Return (x, y) of the center of cell containing provided text 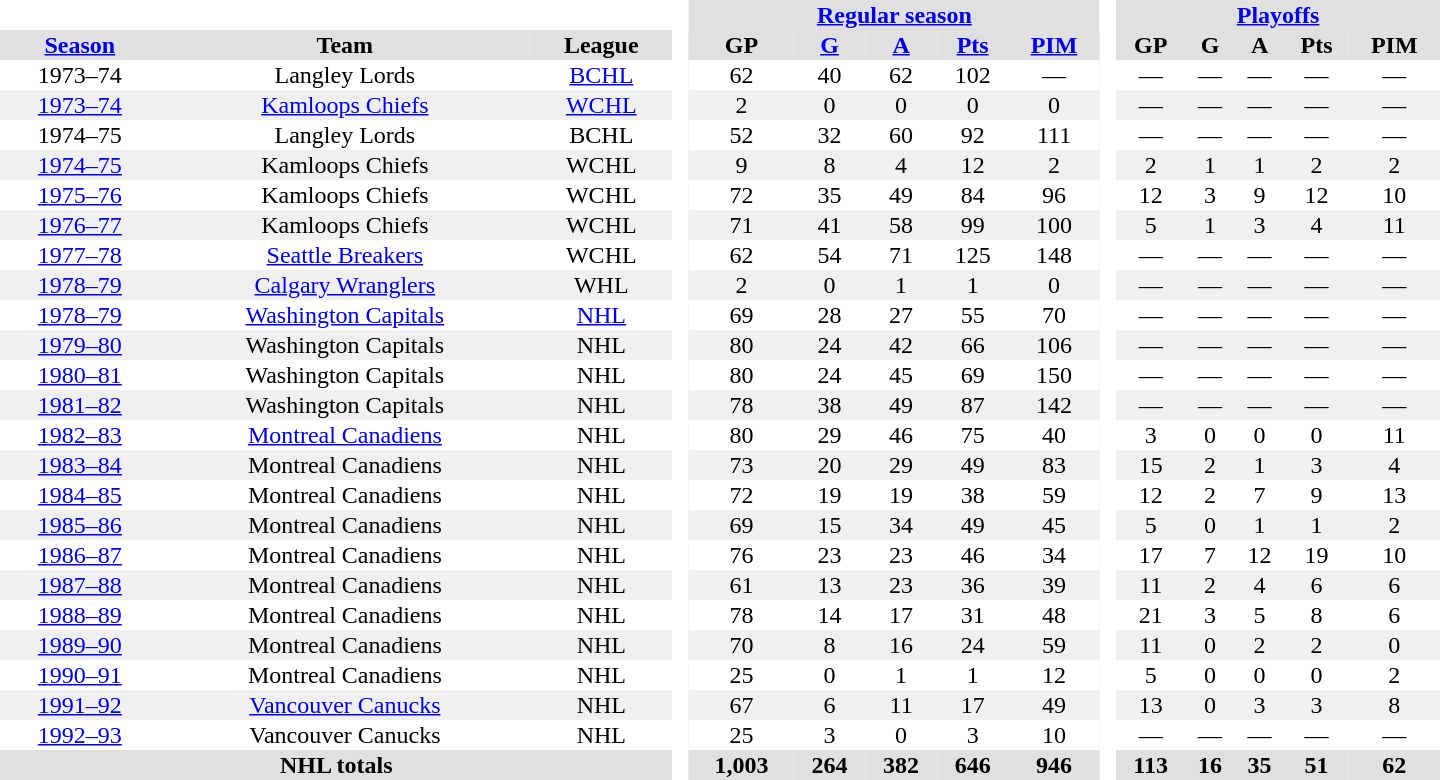
27 (901, 315)
1977–78 (80, 255)
87 (973, 405)
76 (742, 555)
Seattle Breakers (345, 255)
55 (973, 315)
NHL totals (336, 765)
1987–88 (80, 585)
84 (973, 195)
Season (80, 45)
106 (1054, 345)
148 (1054, 255)
32 (830, 135)
73 (742, 465)
99 (973, 225)
Regular season (894, 15)
1979–80 (80, 345)
1976–77 (80, 225)
31 (973, 615)
646 (973, 765)
52 (742, 135)
League (602, 45)
WHL (602, 285)
83 (1054, 465)
946 (1054, 765)
28 (830, 315)
Team (345, 45)
142 (1054, 405)
Calgary Wranglers (345, 285)
14 (830, 615)
1989–90 (80, 645)
51 (1316, 765)
67 (742, 705)
48 (1054, 615)
Playoffs (1278, 15)
1991–92 (80, 705)
92 (973, 135)
1981–82 (80, 405)
1,003 (742, 765)
1985–86 (80, 525)
1983–84 (80, 465)
1988–89 (80, 615)
1982–83 (80, 435)
39 (1054, 585)
75 (973, 435)
113 (1150, 765)
111 (1054, 135)
21 (1150, 615)
96 (1054, 195)
66 (973, 345)
54 (830, 255)
1990–91 (80, 675)
60 (901, 135)
102 (973, 75)
1992–93 (80, 735)
58 (901, 225)
125 (973, 255)
382 (901, 765)
1984–85 (80, 495)
264 (830, 765)
61 (742, 585)
1980–81 (80, 375)
150 (1054, 375)
36 (973, 585)
20 (830, 465)
1975–76 (80, 195)
1986–87 (80, 555)
100 (1054, 225)
41 (830, 225)
42 (901, 345)
